Scan for the cell matching the given text and deliver its [X, Y] coordinate at center. 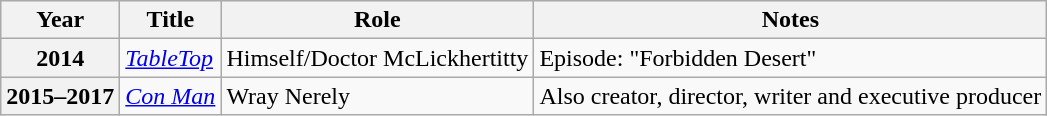
Role [378, 20]
2015–2017 [60, 96]
Episode: "Forbidden Desert" [790, 58]
Himself/Doctor McLickhertitty [378, 58]
Title [170, 20]
Also creator, director, writer and executive producer [790, 96]
Notes [790, 20]
TableTop [170, 58]
Con Man [170, 96]
Year [60, 20]
Wray Nerely [378, 96]
2014 [60, 58]
